Provide the [x, y] coordinate of the cell's center where the given text is located.  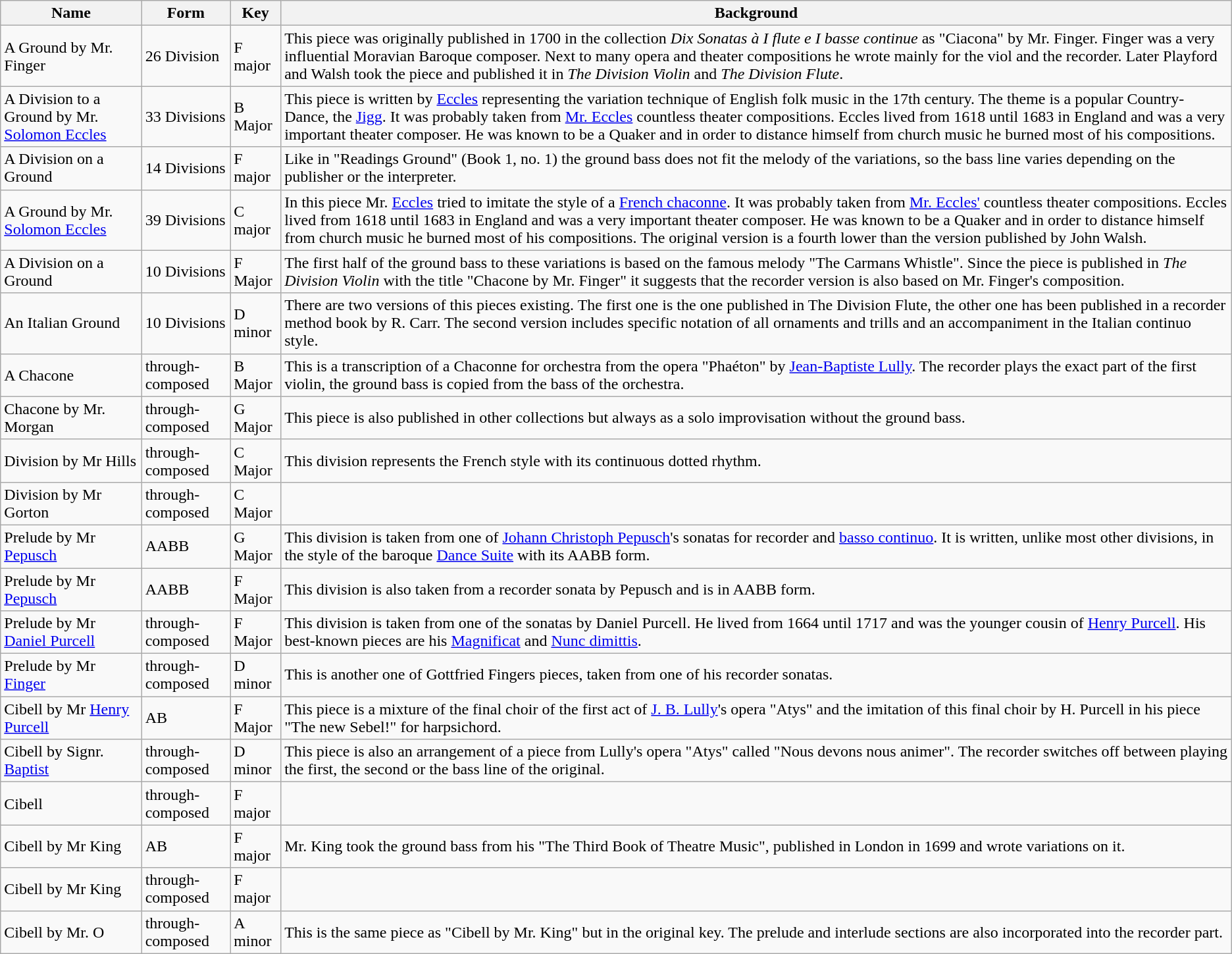
Mr. King took the ground bass from his "The Third Book of Theatre Music", published in London in 1699 and wrote variations on it. [757, 847]
Cibell [71, 803]
Cibell by Mr Henry Purcell [71, 718]
33 Divisions [186, 117]
Form [186, 13]
Prelude by Mr Daniel Purcell [71, 632]
39 Divisions [186, 220]
Cibell by Signr. Baptist [71, 761]
This is another one of Gottfried Fingers pieces, taken from one of his recorder sonatas. [757, 676]
Background [757, 13]
26 Division [186, 56]
This piece is also published in other collections but always as a solo improvisation without the ground bass. [757, 417]
Division by Mr Gorton [71, 503]
This division represents the French style with its continuous dotted rhythm. [757, 461]
C major [255, 220]
A Chacone [71, 375]
Prelude by Mr Finger [71, 676]
A Division to a Ground by Mr. Solomon Eccles [71, 117]
Name [71, 13]
14 Divisions [186, 169]
Cibell by Mr. O [71, 932]
A Ground by Mr. Finger [71, 56]
A Ground by Mr. Solomon Eccles [71, 220]
An Italian Ground [71, 323]
Key [255, 13]
This division is also taken from a recorder sonata by Pepusch and is in AABB form. [757, 589]
Chacone by Mr. Morgan [71, 417]
Division by Mr Hills [71, 461]
A minor [255, 932]
